Detect which cell encompasses the target text, then output its [x, y] center coordinate. 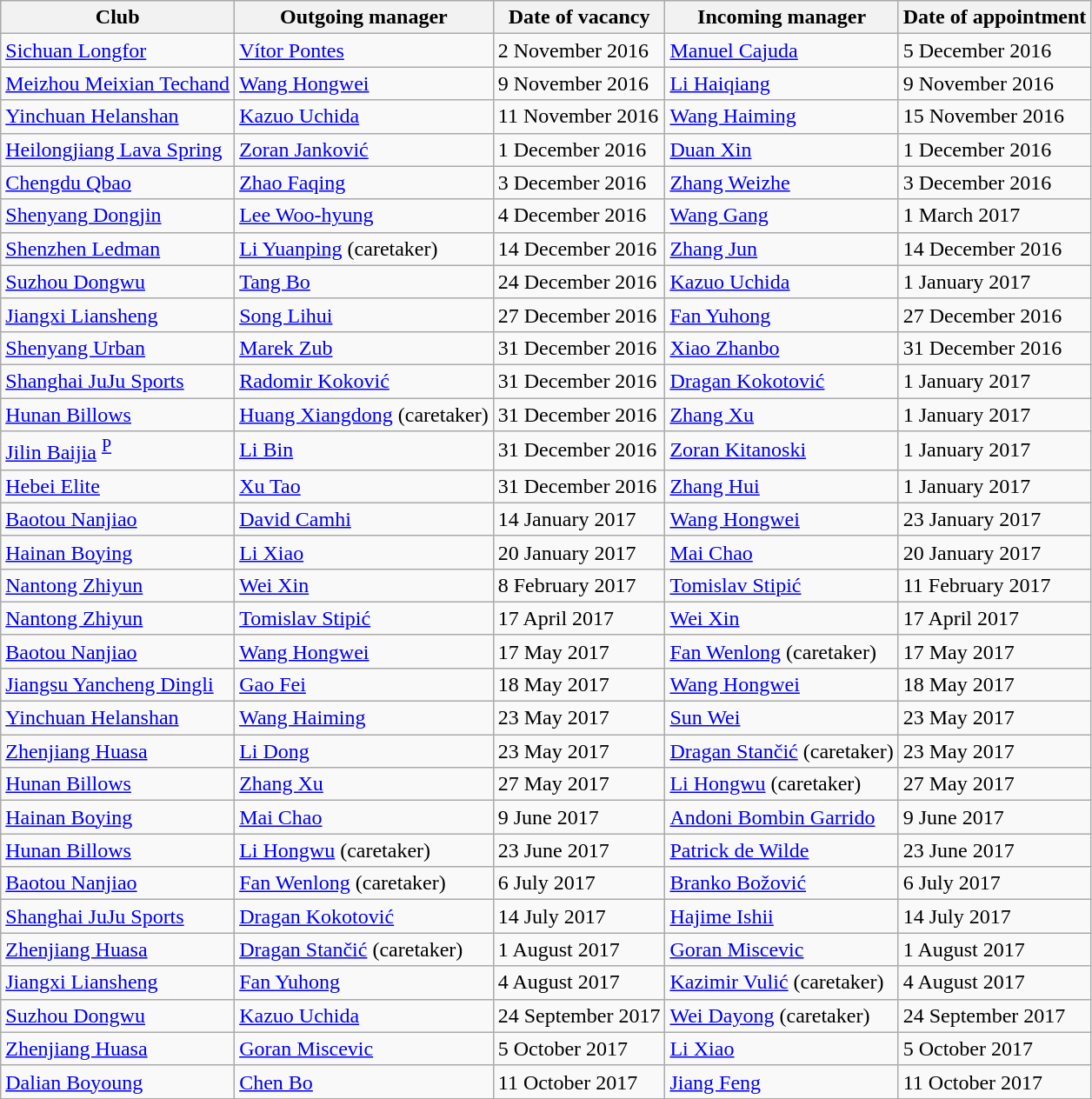
Sichuan Longfor [118, 50]
Manuel Cajuda [782, 50]
11 February 2017 [995, 585]
Outgoing manager [364, 17]
Li Yuanping (caretaker) [364, 249]
Tang Bo [364, 282]
Jilin Baijia P [118, 450]
Li Bin [364, 450]
Vítor Pontes [364, 50]
Andoni Bombin Garrido [782, 817]
Dalian Boyoung [118, 1082]
Duan Xin [782, 150]
Chengdu Qbao [118, 183]
Jiang Feng [782, 1082]
Hajime Ishii [782, 916]
Date of appointment [995, 17]
Gao Fei [364, 684]
Meizhou Meixian Techand [118, 83]
Wei Dayong (caretaker) [782, 1016]
Wang Gang [782, 216]
Zhang Hui [782, 486]
Zhang Weizhe [782, 183]
Radomir Koković [364, 381]
Li Dong [364, 751]
23 January 2017 [995, 519]
Hebei Elite [118, 486]
Kazimir Vulić (caretaker) [782, 982]
Song Lihui [364, 315]
David Camhi [364, 519]
Huang Xiangdong (caretaker) [364, 415]
4 December 2016 [579, 216]
11 November 2016 [579, 117]
Lee Woo-hyung [364, 216]
15 November 2016 [995, 117]
Li Haiqiang [782, 83]
Zoran Janković [364, 150]
Shenyang Dongjin [118, 216]
1 March 2017 [995, 216]
Shenzhen Ledman [118, 249]
8 February 2017 [579, 585]
Chen Bo [364, 1082]
Xu Tao [364, 486]
5 December 2016 [995, 50]
Date of vacancy [579, 17]
2 November 2016 [579, 50]
Xiao Zhanbo [782, 348]
Zhang Jun [782, 249]
Incoming manager [782, 17]
Jiangsu Yancheng Dingli [118, 684]
Heilongjiang Lava Spring [118, 150]
Branko Božović [782, 883]
Zoran Kitanoski [782, 450]
14 January 2017 [579, 519]
Patrick de Wilde [782, 850]
Marek Zub [364, 348]
24 December 2016 [579, 282]
Zhao Faqing [364, 183]
Shenyang Urban [118, 348]
Club [118, 17]
Sun Wei [782, 718]
